Search for the cell housing the specified text and yield its [X, Y] center coordinate. 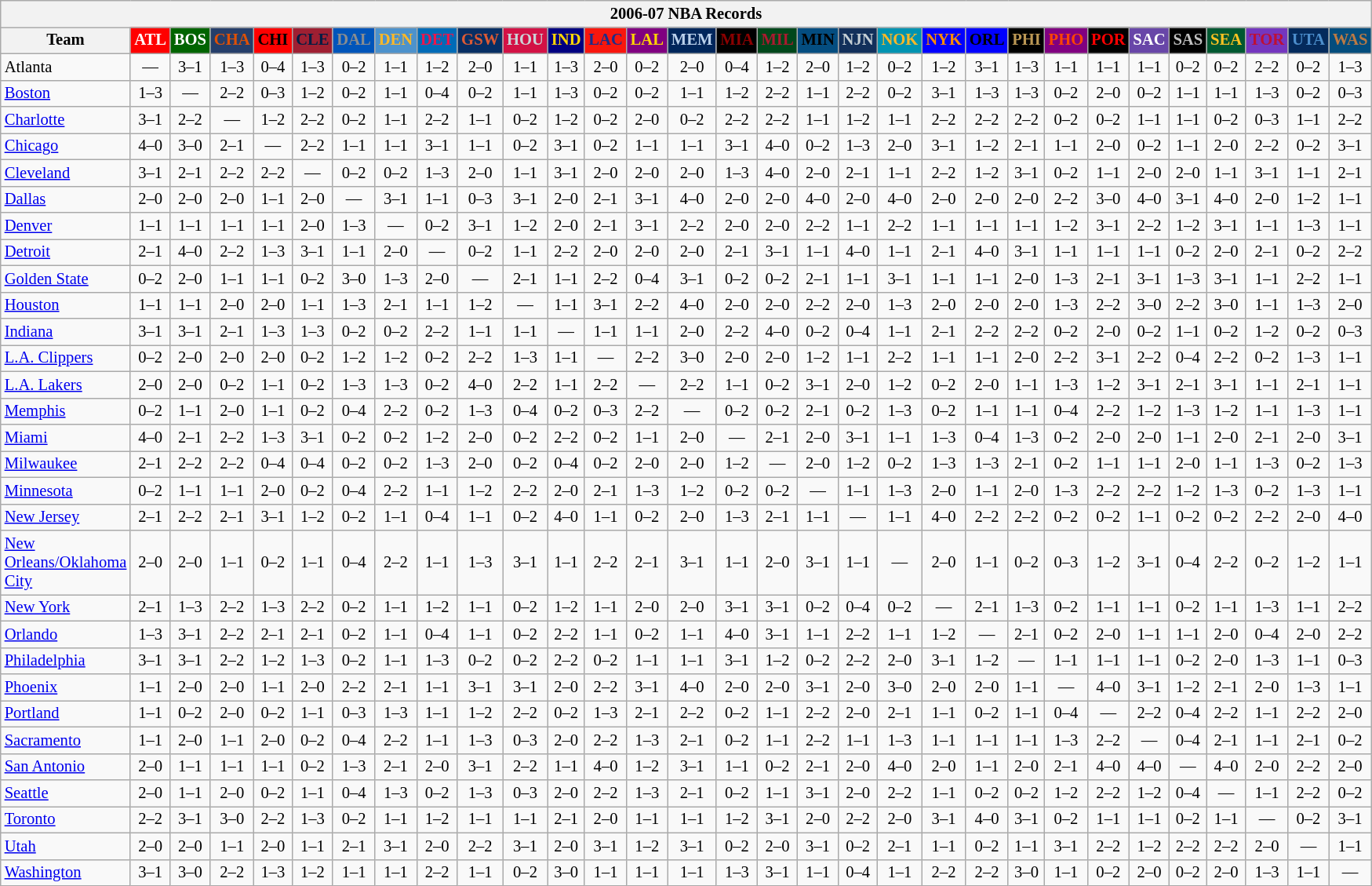
Portland [66, 713]
Atlanta [66, 67]
NOK [901, 40]
New Orleans/Oklahoma City [66, 563]
DAL [353, 40]
Cleveland [66, 173]
Miami [66, 437]
LAL [647, 40]
MEM [692, 40]
Dallas [66, 199]
NYK [944, 40]
DET [437, 40]
Charlotte [66, 120]
TOR [1267, 40]
SAS [1188, 40]
SEA [1226, 40]
IND [566, 40]
Detroit [66, 252]
ATL [151, 40]
Memphis [66, 411]
CHI [273, 40]
Washington [66, 873]
WAS [1350, 40]
NJN [858, 40]
MIL [778, 40]
Milwaukee [66, 464]
Denver [66, 225]
HOU [526, 40]
New York [66, 607]
Philadelphia [66, 661]
Boston [66, 93]
L.A. Clippers [66, 358]
Phoenix [66, 687]
POR [1108, 40]
Houston [66, 305]
ORL [987, 40]
Utah [66, 846]
Orlando [66, 634]
MIN [818, 40]
Team [66, 40]
GSW [480, 40]
PHI [1026, 40]
Minnesota [66, 490]
UTA [1308, 40]
San Antonio [66, 767]
Golden State [66, 279]
Seattle [66, 793]
New Jersey [66, 517]
PHO [1066, 40]
Indiana [66, 332]
MIA [737, 40]
Chicago [66, 146]
Toronto [66, 819]
2006-07 NBA Records [686, 13]
BOS [190, 40]
Sacramento [66, 740]
DEN [395, 40]
CHA [232, 40]
LAC [606, 40]
L.A. Lakers [66, 385]
CLE [312, 40]
SAC [1148, 40]
